Identify which cell holds the provided text, then report its [X, Y] central coordinate. 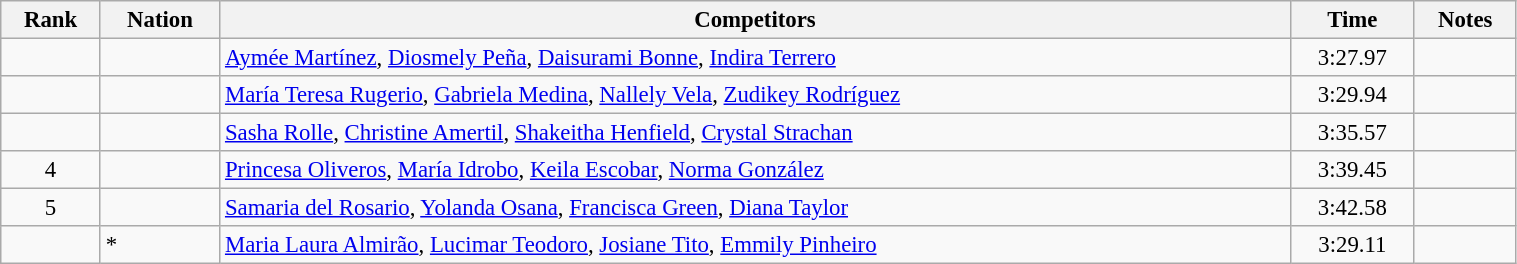
Samaria del Rosario, Yolanda Osana, Francisca Green, Diana Taylor [756, 208]
4 [51, 170]
Maria Laura Almirão, Lucimar Teodoro, Josiane Tito, Emmily Pinheiro [756, 245]
Aymée Martínez, Diosmely Peña, Daisurami Bonne, Indira Terrero [756, 58]
María Teresa Rugerio, Gabriela Medina, Nallely Vela, Zudikey Rodríguez [756, 95]
Rank [51, 20]
Competitors [756, 20]
Notes [1465, 20]
Nation [160, 20]
Princesa Oliveros, María Idrobo, Keila Escobar, Norma González [756, 170]
3:35.57 [1352, 133]
3:42.58 [1352, 208]
* [160, 245]
Sasha Rolle, Christine Amertil, Shakeitha Henfield, Crystal Strachan [756, 133]
3:39.45 [1352, 170]
3:27.97 [1352, 58]
Time [1352, 20]
3:29.11 [1352, 245]
3:29.94 [1352, 95]
5 [51, 208]
